For the text-containing cell, return its midpoint in [X, Y] coordinate format. 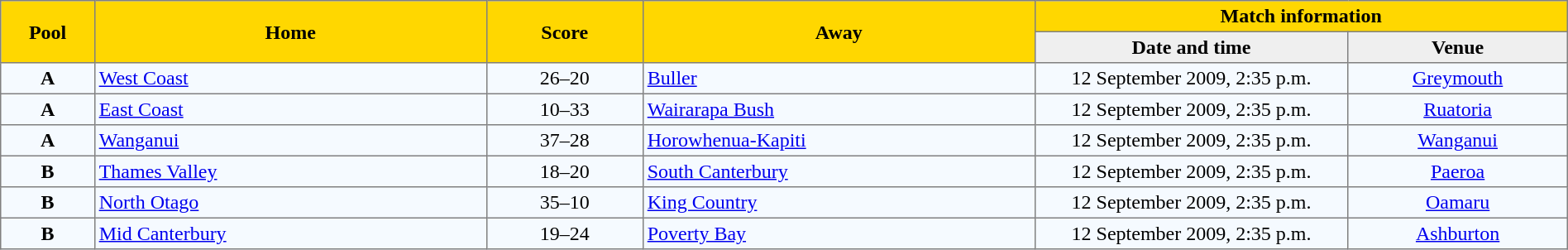
35–10 [564, 203]
Venue [1457, 47]
Mid Canterbury [290, 233]
Match information [1301, 17]
North Otago [290, 203]
26–20 [564, 79]
Oamaru [1457, 203]
Greymouth [1457, 79]
Thames Valley [290, 171]
Paeroa [1457, 171]
10–33 [564, 109]
18–20 [564, 171]
Pool [48, 31]
37–28 [564, 141]
East Coast [290, 109]
Home [290, 31]
19–24 [564, 233]
Score [564, 31]
South Canterbury [839, 171]
Buller [839, 79]
Away [839, 31]
Date and time [1191, 47]
Ruatoria [1457, 109]
West Coast [290, 79]
King Country [839, 203]
Poverty Bay [839, 233]
Horowhenua-Kapiti [839, 141]
Ashburton [1457, 233]
Wairarapa Bush [839, 109]
